Return (x, y) of the center of cell containing provided text 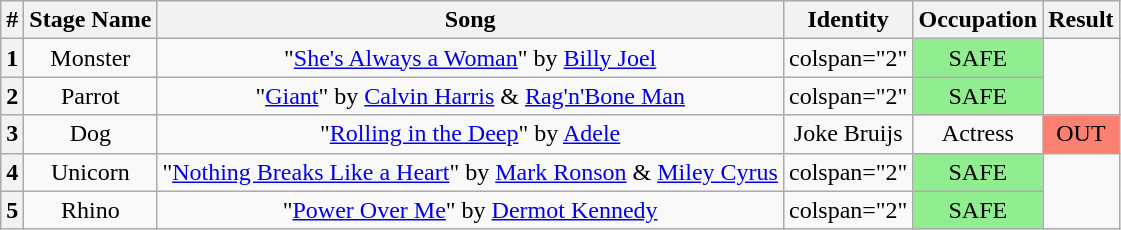
3 (12, 134)
5 (12, 210)
Monster (90, 58)
Actress (978, 134)
2 (12, 96)
Parrot (90, 96)
Dog (90, 134)
"Giant" by Calvin Harris & Rag'n'Bone Man (470, 96)
OUT (1081, 134)
Identity (848, 20)
Unicorn (90, 172)
"Power Over Me" by Dermot Kennedy (470, 210)
Result (1081, 20)
Joke Bruijs (848, 134)
Rhino (90, 210)
Occupation (978, 20)
"Nothing Breaks Like a Heart" by Mark Ronson & Miley Cyrus (470, 172)
# (12, 20)
4 (12, 172)
Song (470, 20)
"Rolling in the Deep" by Adele (470, 134)
Stage Name (90, 20)
1 (12, 58)
"She's Always a Woman" by Billy Joel (470, 58)
